Search for the cell housing the specified text and yield its (x, y) center coordinate. 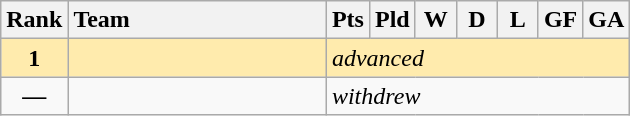
1 (34, 58)
L (518, 20)
Team (198, 20)
Pld (392, 20)
Pts (348, 20)
advanced (478, 58)
D (476, 20)
— (34, 96)
Rank (34, 20)
GA (606, 20)
W (436, 20)
withdrew (478, 96)
GF (560, 20)
